Return (x, y) of the center of cell containing provided text 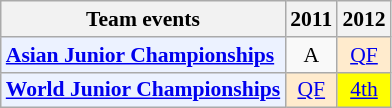
Asian Junior Championships (143, 55)
Team events (143, 19)
A (311, 55)
World Junior Championships (143, 90)
4th (364, 90)
2012 (364, 19)
2011 (311, 19)
